From the cell containing the given text, extract its center point as (x, y) coordinate. 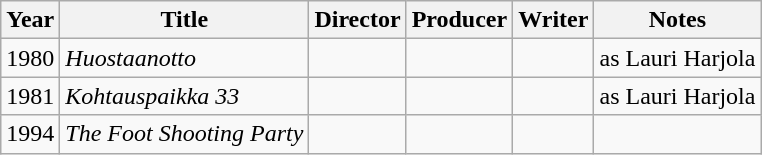
Kohtauspaikka 33 (184, 96)
Year (30, 20)
Producer (460, 20)
Writer (554, 20)
Notes (678, 20)
Director (358, 20)
1980 (30, 58)
1981 (30, 96)
Title (184, 20)
1994 (30, 134)
Huostaanotto (184, 58)
The Foot Shooting Party (184, 134)
